Scan for the cell matching the given text and deliver its (x, y) coordinate at center. 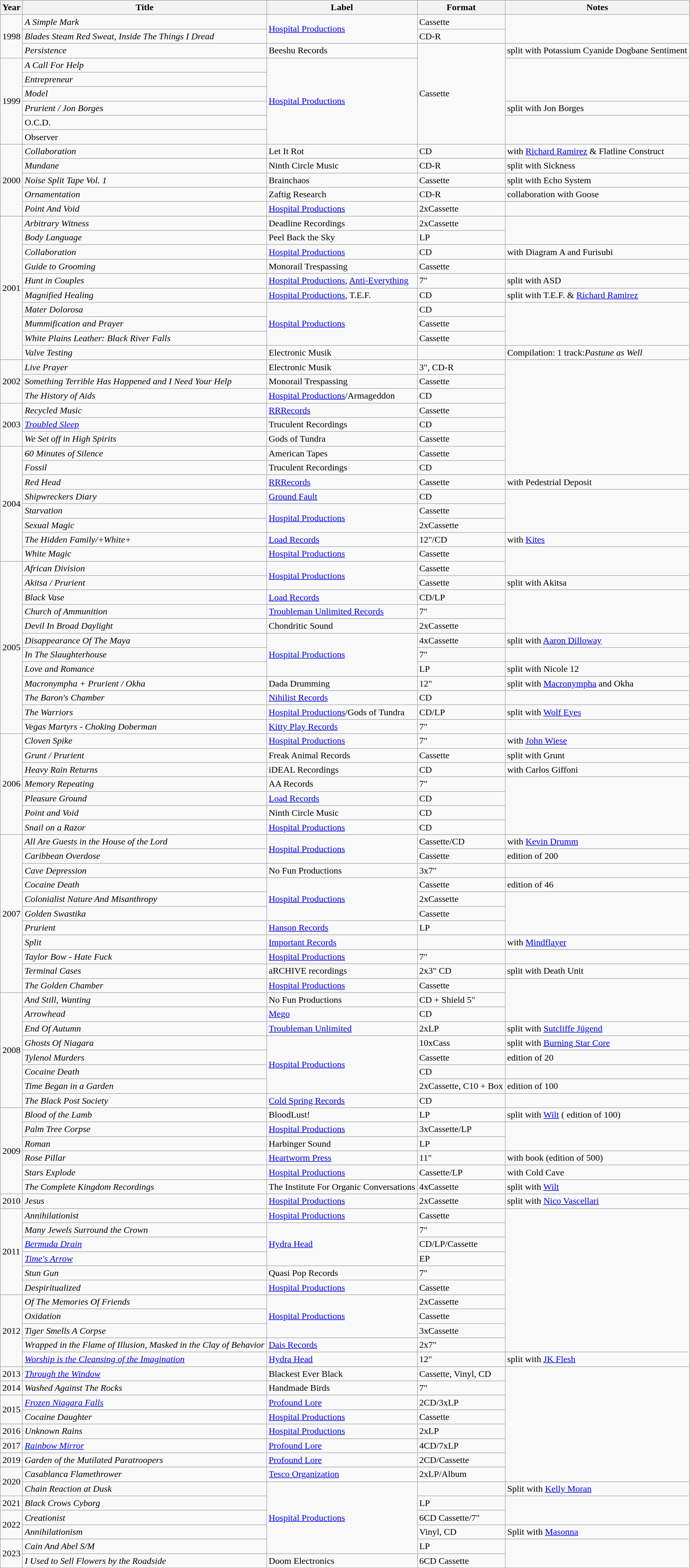
2010 (11, 1201)
Bermuda Drain (145, 1244)
Cain And Abel S/M (145, 1546)
Casablanca Flamethrower (145, 1474)
with Pedestrial Deposit (597, 482)
Arbitrary Witness (145, 223)
6CD Cassette/7" (461, 1517)
Peel Back the Sky (342, 238)
Garden of the Mutilated Paratroopers (145, 1460)
CD + Shield 5" (461, 1000)
Despiritualized (145, 1287)
edition of 20 (597, 1057)
Magnified Healing (145, 295)
Love and Romance (145, 669)
Cloven Spike (145, 741)
Oxidation (145, 1316)
Taylor Bow - Hate Fuck (145, 957)
with Carlos Giffoni (597, 770)
EP (461, 1259)
All Are Guests in the House of the Lord (145, 841)
Disappearance Of The Maya (145, 640)
Heartworm Press (342, 1158)
Macronympha + Prurient / Okha (145, 683)
Time Began in a Garden (145, 1086)
iDEAL Recordings (342, 770)
Handmade Birds (342, 1388)
Hanson Records (342, 928)
1999 (11, 101)
split with Death Unit (597, 971)
Grunt / Prurient (145, 755)
Annihilationist (145, 1215)
Point and Void (145, 813)
A Call For Help (145, 65)
Beeshu Records (342, 51)
10xCass (461, 1043)
Vegas Martyrs - Choking Doberman (145, 727)
Recycled Music (145, 410)
Shipwreckers Diary (145, 496)
Of The Memories Of Friends (145, 1302)
2005 (11, 648)
with Kevin Drumm (597, 841)
2xCassette, C10 + Box (461, 1086)
A Simple Mark (145, 22)
Tiger Smells A Corpse (145, 1330)
2008 (11, 1050)
Rainbow Mirror (145, 1446)
2015 (11, 1410)
Model (145, 94)
Cold Spring Records (342, 1101)
split with Wilt ( edition of 100) (597, 1115)
Blood of the Lamb (145, 1115)
Ground Fault (342, 496)
2020 (11, 1481)
2006 (11, 784)
African Division (145, 568)
Hospital Productions, T.E.F. (342, 295)
split with T.E.F. & Richard Ramirez (597, 295)
AA Records (342, 784)
with book (edition of 500) (597, 1158)
Worship is the Cleansing of the Imagination (145, 1359)
2004 (11, 504)
Memory Repeating (145, 784)
Caribbean Overdose (145, 856)
with Kites (597, 540)
We Set off in High Spirits (145, 439)
2000 (11, 180)
CD/LP/Cassette (461, 1244)
2x7" (461, 1345)
End Of Autumn (145, 1028)
split with Potassium Cyanide Dogbane Sentiment (597, 51)
Rose Pillar (145, 1158)
Format (461, 8)
Stars Explode (145, 1172)
Noise Split Tape Vol. 1 (145, 180)
60 Minutes of Silence (145, 453)
Ghosts Of Niagara (145, 1043)
Observer (145, 137)
Nihilist Records (342, 698)
split with Akitsa (597, 583)
Hunt in Couples (145, 281)
Washed Against The Rocks (145, 1388)
Akitsa / Prurient (145, 583)
Important Records (342, 942)
Ornamentation (145, 195)
The Institute For Organic Conversations (342, 1187)
Zaftig Research (342, 195)
In The Slaughterhouse (145, 655)
2019 (11, 1460)
split with Echo System (597, 180)
Red Head (145, 482)
2CD/Cassette (461, 1460)
Troubleman Unlimited Records (342, 611)
edition of 46 (597, 885)
2009 (11, 1151)
Harbinger Sound (342, 1144)
2xLP/Album (461, 1474)
split with Grunt (597, 755)
split with Jon Borges (597, 108)
BloodLust! (342, 1115)
Mummification and Prayer (145, 324)
White Plains Leather: Black River Falls (145, 338)
4CD/7xLP (461, 1446)
2013 (11, 1374)
Chondritic Sound (342, 626)
Hospital Productions, Anti-Everything (342, 281)
Live Prayer (145, 367)
split with Sutcliffe Jügend (597, 1028)
Freak Animal Records (342, 755)
2003 (11, 424)
Cave Depression (145, 870)
Starvation (145, 511)
Chain Reaction at Dusk (145, 1489)
1998 (11, 36)
split with Burning Star Core (597, 1043)
Kitty Play Records (342, 727)
12"/CD (461, 540)
Black Vase (145, 597)
And Still, Wanting (145, 1000)
The Baron's Chamber (145, 698)
Entrepreneur (145, 79)
split with Macronympha and Okha (597, 683)
with Richard Ramirez & Flatline Construct (597, 151)
Annihilationism (145, 1532)
Mego (342, 1014)
Wrapped in the Flame of Illusion, Masked in the Clay of Behavior (145, 1345)
Tylenol Murders (145, 1057)
Notes (597, 8)
Quasi Pop Records (342, 1273)
Title (145, 8)
The Black Post Society (145, 1101)
Deadline Recordings (342, 223)
Unknown Rains (145, 1431)
2023 (11, 1553)
Jesus (145, 1201)
The Complete Kingdom Recordings (145, 1187)
The Golden Chamber (145, 985)
with Diagram A and Furisubi (597, 252)
Hospital Productions/Armageddon (342, 396)
2017 (11, 1446)
6CD Cassette (461, 1561)
Vinyl, CD (461, 1532)
Cassette, Vinyl, CD (461, 1374)
Devil In Broad Daylight (145, 626)
Year (11, 8)
Troubled Sleep (145, 425)
The Warriors (145, 712)
Roman (145, 1144)
Colonialist Nature And Misanthropy (145, 899)
The History of Aids (145, 396)
American Tapes (342, 453)
Split with Masonna (597, 1532)
Prurient (145, 928)
aRCHIVE recordings (342, 971)
split with Wolf Eyes (597, 712)
Mundane (145, 165)
Troubleman Unlimited (342, 1028)
Something Terrible Has Happened and I Need Your Help (145, 381)
2007 (11, 914)
2001 (11, 288)
Black Crows Cyborg (145, 1503)
collaboration with Goose (597, 195)
Terminal Cases (145, 971)
Church of Ammunition (145, 611)
with Cold Cave (597, 1172)
Split (145, 942)
Pleasure Ground (145, 798)
split with ASD (597, 281)
Through the Window (145, 1374)
Creationist (145, 1517)
2014 (11, 1388)
Point And Void (145, 209)
Sexual Magic (145, 525)
Cassette/LP (461, 1172)
split with Aaron Dilloway (597, 640)
split with Nico Vascellari (597, 1201)
edition of 200 (597, 856)
Valve Testing (145, 353)
Doom Electronics (342, 1561)
edition of 100 (597, 1086)
Dada Drumming (342, 683)
Blackest Ever Black (342, 1374)
Tesco Organization (342, 1474)
Cocaine Daughter (145, 1417)
O.C.D. (145, 122)
2021 (11, 1503)
3xCassette (461, 1330)
Prurient / Jon Borges (145, 108)
with John Wiese (597, 741)
Golden Swastika (145, 914)
2012 (11, 1330)
Gods of Tundra (342, 439)
Mater Dolorosa (145, 309)
Persistence (145, 51)
Body Language (145, 238)
Fossil (145, 468)
The Hidden Family/+White+ (145, 540)
Cassette/CD (461, 841)
with Mindflayer (597, 942)
Hospital Productions/Gods of Tundra (342, 712)
Let It Rot (342, 151)
Arrowhead (145, 1014)
Frozen Niagara Falls (145, 1403)
2011 (11, 1251)
split with JK Flesh (597, 1359)
I Used to Sell Flowers by the Roadside (145, 1561)
3xCassette/LP (461, 1129)
3", CD-R (461, 367)
Blades Steam Red Sweat, Inside The Things I Dread (145, 36)
Label (342, 8)
2022 (11, 1525)
split with Sickness (597, 165)
White Magic (145, 554)
Time's Arrow (145, 1259)
Dais Records (342, 1345)
2016 (11, 1431)
3x7" (461, 870)
11" (461, 1158)
split with Nicole 12 (597, 669)
Stun Gun (145, 1273)
Palm Tree Corpse (145, 1129)
2002 (11, 381)
2CD/3xLP (461, 1403)
Split with Kelly Moran (597, 1489)
split with Wilt (597, 1187)
Compilation: 1 track:Pastune as Well (597, 353)
2x3" CD (461, 971)
Guide to Grooming (145, 266)
Heavy Rain Returns (145, 770)
Snail on a Razor (145, 827)
Many Jewels Surround the Crown (145, 1230)
Brainchaos (342, 180)
